Extract the [X, Y] coordinate from the center of the cell holding the provided text.  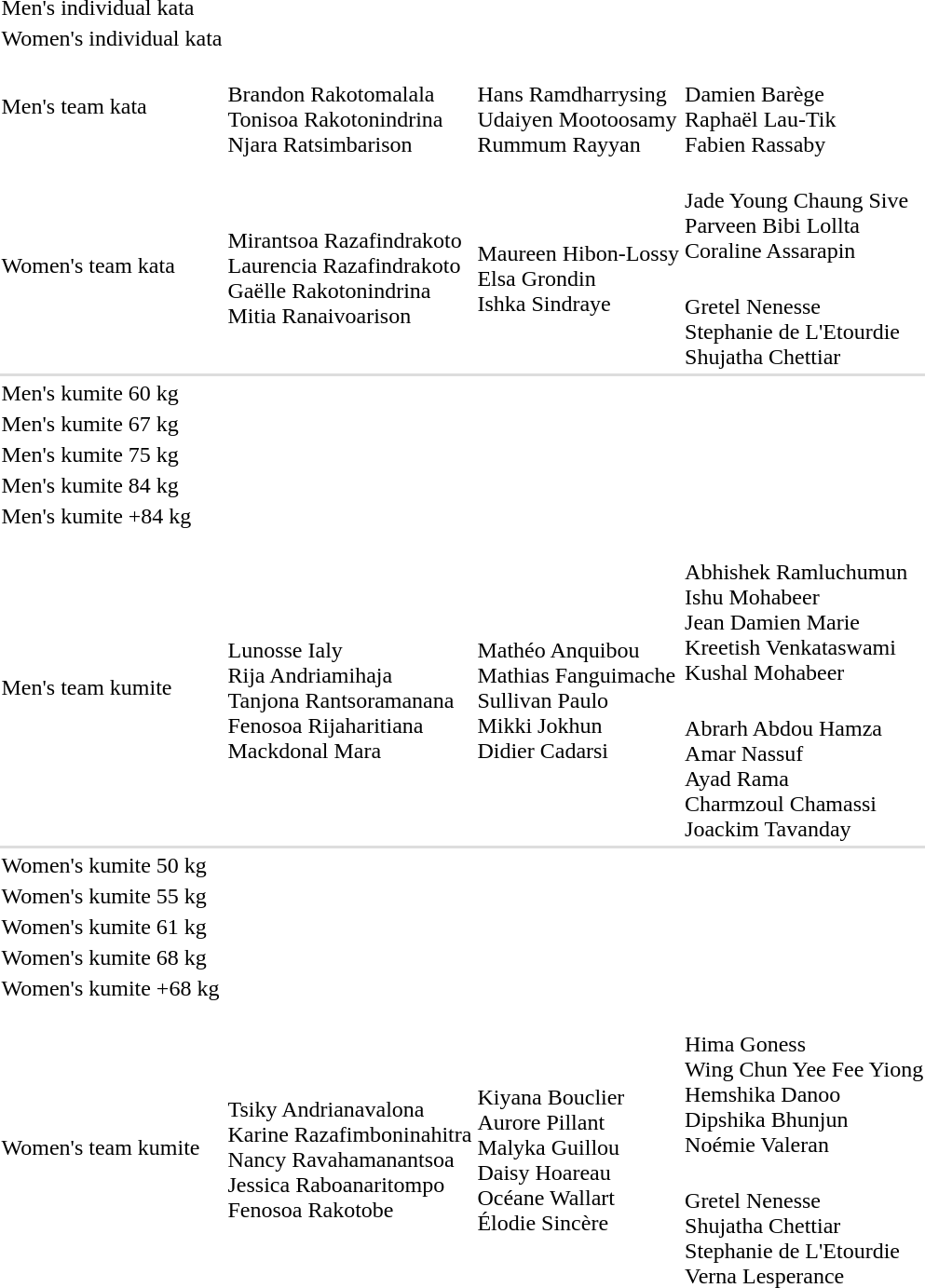
Women's kumite 50 kg [112, 865]
Abhishek RamluchumunIshu MohabeerJean Damien MarieKreetish VenkataswamiKushal Mohabeer [805, 609]
Men's kumite 75 kg [112, 454]
Hima GonessWing Chun Yee Fee YiongHemshika DanooDipshika BhunjunNoémie Valeran [805, 1082]
Men's kumite 84 kg [112, 485]
Women's kumite 61 kg [112, 927]
Men's team kumite [112, 687]
Women's kumite 55 kg [112, 896]
Women's kumite +68 kg [112, 988]
Men's kumite 67 kg [112, 424]
Abrarh Abdou HamzaAmar NassufAyad RamaCharmzoul ChamassiJoackim Tavanday [805, 766]
Mathéo AnquibouMathias FanguimacheSullivan PauloMikki JokhunDidier Cadarsi [578, 687]
Mirantsoa RazafindrakotoLaurencia RazafindrakotoGaëlle RakotonindrinaMitia Ranaivoarison [350, 266]
Jade Young Chaung SiveParveen Bibi LolltaCoraline Assarapin [805, 212]
Men's kumite +84 kg [112, 516]
Women's team kata [112, 266]
Men's kumite 60 kg [112, 393]
Brandon RakotomalalaTonisoa RakotonindrinaNjara Ratsimbarison [350, 106]
Gretel NenesseStephanie de L'EtourdieShujatha Chettiar [805, 319]
Damien BarègeRaphaël Lau-TikFabien Rassaby [805, 106]
Maureen Hibon-LossyElsa GrondinIshka Sindraye [578, 266]
Women's kumite 68 kg [112, 957]
Women's individual kata [112, 38]
Lunosse IalyRija AndriamihajaTanjona RantsoramananaFenosoa RijaharitianaMackdonal Mara [350, 687]
Men's team kata [112, 106]
Hans RamdharrysingUdaiyen MootoosamyRummum Rayyan [578, 106]
